Search for the cell housing the specified text and yield its (x, y) center coordinate. 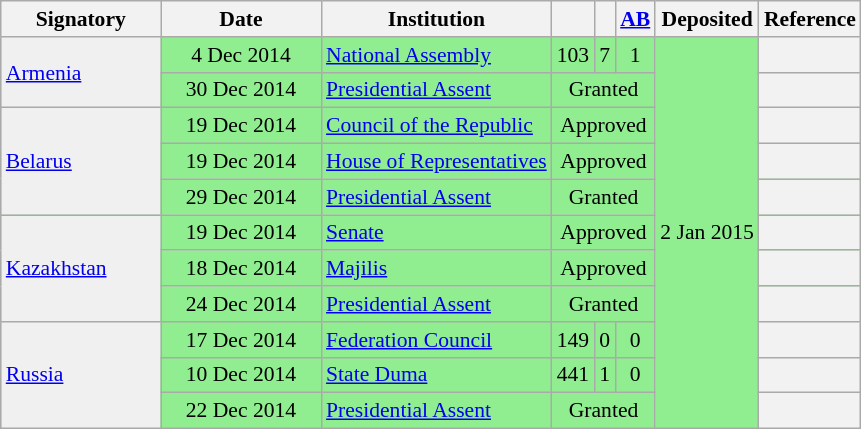
4 Dec 2014 (241, 55)
149 (574, 340)
House of Representatives (436, 162)
29 Dec 2014 (241, 197)
17 Dec 2014 (241, 340)
Kazakhstan (81, 268)
30 Dec 2014 (241, 90)
AB (635, 19)
Signatory (81, 19)
State Duma (436, 375)
7 (604, 55)
10 Dec 2014 (241, 375)
22 Dec 2014 (241, 411)
Council of the Republic (436, 126)
Armenia (81, 72)
Majilis (436, 269)
24 Dec 2014 (241, 304)
2 Jan 2015 (707, 233)
Date (241, 19)
Federation Council (436, 340)
Deposited (707, 19)
Institution (436, 19)
Reference (810, 19)
Belarus (81, 162)
441 (574, 375)
103 (574, 55)
National Assembly (436, 55)
18 Dec 2014 (241, 269)
Senate (436, 233)
Russia (81, 376)
